Locate the cell with the specified text and output its (x, y) center coordinate. 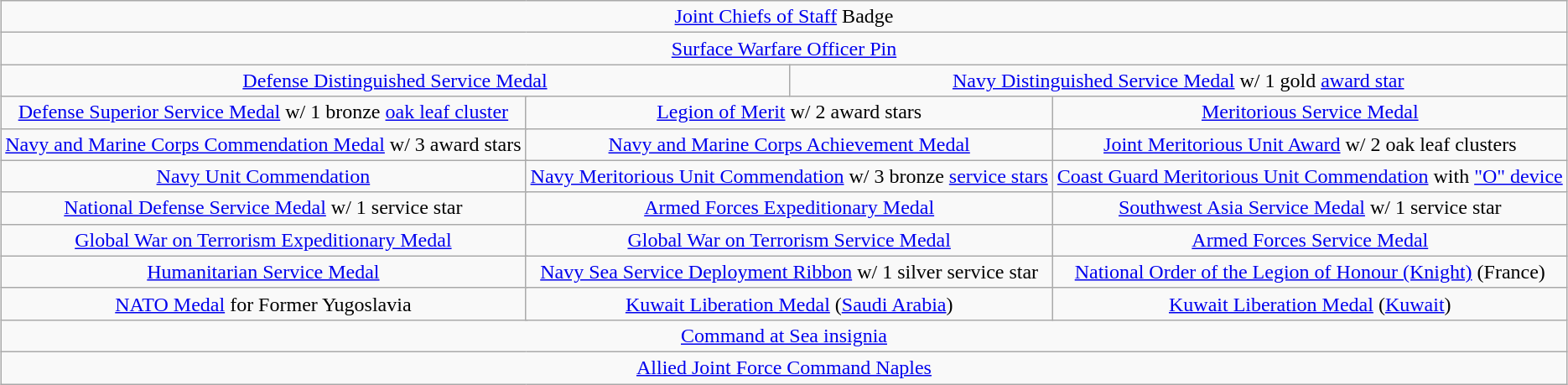
Navy Sea Service Deployment Ribbon w/ 1 silver service star (789, 272)
Defense Distinguished Service Medal (395, 81)
Command at Sea insignia (784, 336)
NATO Medal for Former Yugoslavia (263, 304)
Southwest Asia Service Medal w/ 1 service star (1310, 208)
Global War on Terrorism Expeditionary Medal (263, 240)
Navy Meritorious Unit Commendation w/ 3 bronze service stars (789, 176)
National Order of the Legion of Honour (Knight) (France) (1310, 272)
Navy and Marine Corps Commendation Medal w/ 3 award stars (263, 144)
Armed Forces Expeditionary Medal (789, 208)
Armed Forces Service Medal (1310, 240)
Meritorious Service Medal (1310, 112)
Kuwait Liberation Medal (Saudi Arabia) (789, 304)
Global War on Terrorism Service Medal (789, 240)
Allied Joint Force Command Naples (784, 367)
Navy Distinguished Service Medal w/ 1 gold award star (1178, 81)
Navy and Marine Corps Achievement Medal (789, 144)
Surface Warfare Officer Pin (784, 49)
Joint Meritorious Unit Award w/ 2 oak leaf clusters (1310, 144)
Defense Superior Service Medal w/ 1 bronze oak leaf cluster (263, 112)
Kuwait Liberation Medal (Kuwait) (1310, 304)
Joint Chiefs of Staff Badge (784, 17)
Humanitarian Service Medal (263, 272)
National Defense Service Medal w/ 1 service star (263, 208)
Legion of Merit w/ 2 award stars (789, 112)
Navy Unit Commendation (263, 176)
Coast Guard Meritorious Unit Commendation with "O" device (1310, 176)
